Search for the cell housing the specified text and yield its (X, Y) center coordinate. 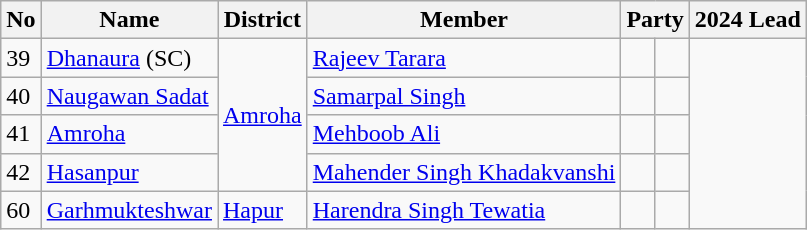
Garhmukteshwar (129, 210)
Mehboob Ali (464, 134)
Harendra Singh Tewatia (464, 210)
39 (21, 58)
Name (129, 20)
60 (21, 210)
District (263, 20)
2024 Lead (748, 20)
Samarpal Singh (464, 96)
No (21, 20)
Mahender Singh Khadakvanshi (464, 172)
Naugawan Sadat (129, 96)
Party (655, 20)
42 (21, 172)
Rajeev Tarara (464, 58)
Member (464, 20)
40 (21, 96)
41 (21, 134)
Hasanpur (129, 172)
Dhanaura (SC) (129, 58)
Hapur (263, 210)
